Capture the cell that displays the provided text and extract its (X, Y) central coordinate. 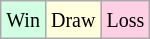
Draw (72, 20)
Win (24, 20)
Loss (126, 20)
